From the cell containing the given text, extract its center point as (X, Y) coordinate. 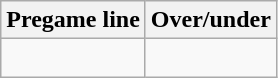
Pregame line (74, 20)
Over/under (210, 20)
